Find where the given text appears and provide that cell's center as [X, Y] coordinate. 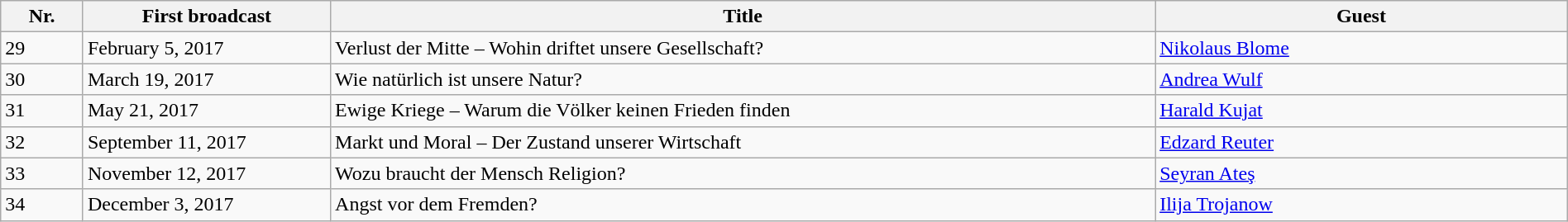
Seyran Ateş [1361, 173]
March 19, 2017 [207, 79]
Nikolaus Blome [1361, 48]
Verlust der Mitte – Wohin driftet unsere Gesellschaft? [743, 48]
Ilija Trojanow [1361, 205]
February 5, 2017 [207, 48]
September 11, 2017 [207, 142]
Markt und Moral – Der Zustand unserer Wirtschaft [743, 142]
34 [42, 205]
November 12, 2017 [207, 173]
Guest [1361, 17]
31 [42, 111]
Wie natürlich ist unsere Natur? [743, 79]
Nr. [42, 17]
Harald Kujat [1361, 111]
Edzard Reuter [1361, 142]
33 [42, 173]
May 21, 2017 [207, 111]
Title [743, 17]
Ewige Kriege – Warum die Völker keinen Frieden finden [743, 111]
Andrea Wulf [1361, 79]
First broadcast [207, 17]
Angst vor dem Fremden? [743, 205]
30 [42, 79]
December 3, 2017 [207, 205]
29 [42, 48]
32 [42, 142]
Wozu braucht der Mensch Religion? [743, 173]
